Identify which cell holds the provided text, then report its [x, y] central coordinate. 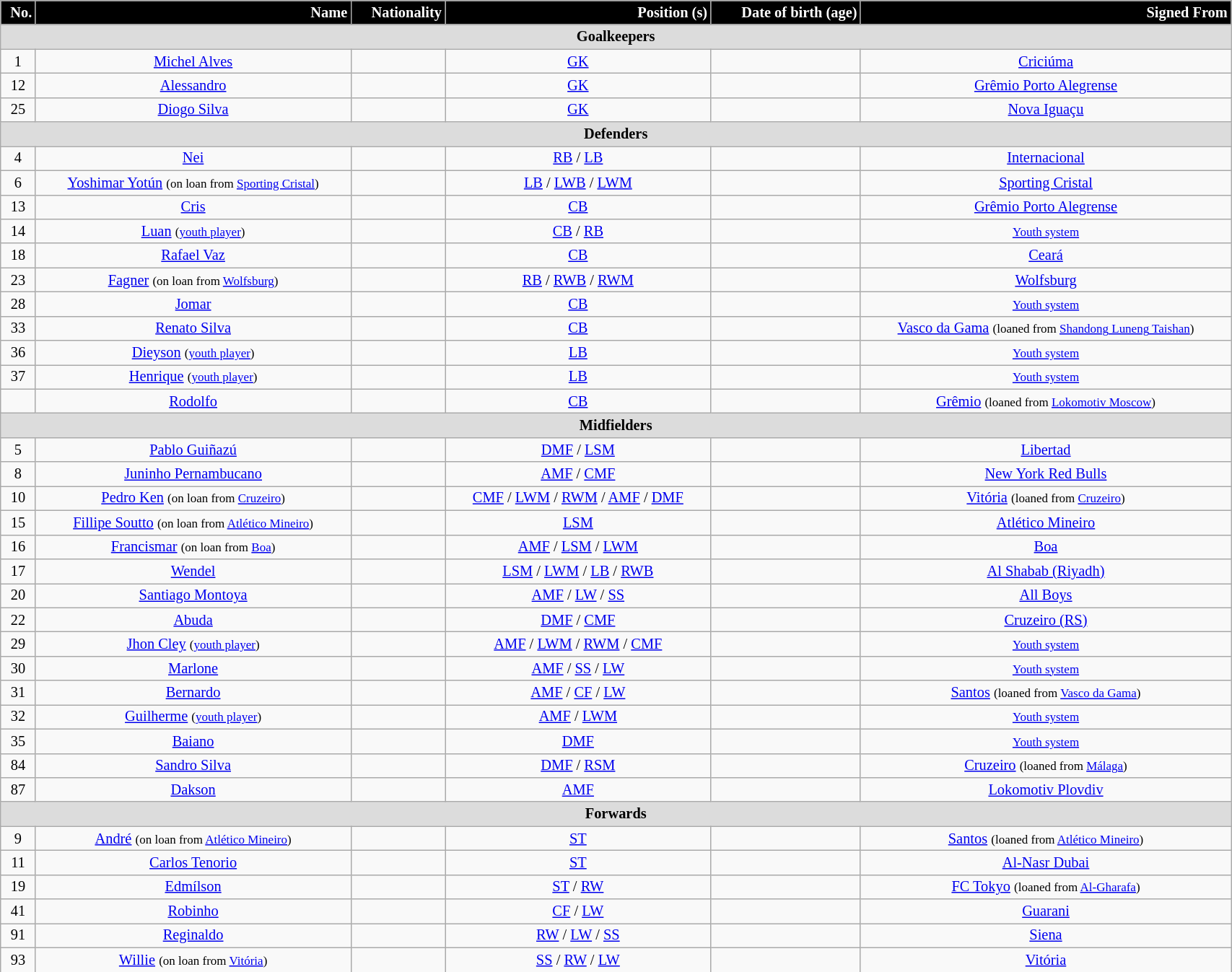
Midfielders [616, 425]
AMF / LWM / RWM / CMF [578, 644]
CB / RB [578, 231]
Edmílson [193, 887]
30 [18, 668]
Diogo Silva [193, 110]
RB / RWB / RWM [578, 280]
91 [18, 935]
DMF / RSM [578, 766]
19 [18, 887]
18 [18, 255]
Francismar (on loan from Boa) [193, 547]
Vitória [1045, 960]
Defenders [616, 134]
1 [18, 61]
9 [18, 839]
29 [18, 644]
Position (s) [578, 12]
Rafael Vaz [193, 255]
Goalkeepers [616, 37]
Rodolfo [193, 401]
SS / RW / LW [578, 960]
Name [193, 12]
CF / LW [578, 911]
Alessandro [193, 85]
Lokomotiv Plovdiv [1045, 789]
LSM [578, 522]
Al Shabab (Riyadh) [1045, 571]
Henrique (youth player) [193, 377]
Al-Nasr Dubai [1045, 862]
Dakson [193, 789]
14 [18, 231]
Criciúma [1045, 61]
Sandro Silva [193, 766]
35 [18, 741]
Internacional [1045, 158]
Jomar [193, 304]
87 [18, 789]
28 [18, 304]
6 [18, 183]
No. [18, 12]
ST / RW [578, 887]
Nova Iguaçu [1045, 110]
AMF [578, 789]
DMF [578, 741]
22 [18, 620]
André (on loan from Atlético Mineiro) [193, 839]
AMF / CF / LW [578, 693]
84 [18, 766]
LB / LWB / LWM [578, 183]
Baiano [193, 741]
Santiago Montoya [193, 595]
Wolfsburg [1045, 280]
Vitória (loaned from Cruzeiro) [1045, 498]
Robinho [193, 911]
Michel Alves [193, 61]
Grêmio (loaned from Lokomotiv Moscow) [1045, 401]
FC Tokyo (loaned from Al-Gharafa) [1045, 887]
Nei [193, 158]
10 [18, 498]
Fillipe Soutto (on loan from Atlético Mineiro) [193, 522]
31 [18, 693]
Wendel [193, 571]
16 [18, 547]
Vasco da Gama (loaned from Shandong Luneng Taishan) [1045, 328]
DMF / CMF [578, 620]
DMF / LSM [578, 450]
Cruzeiro (RS) [1045, 620]
Fagner (on loan from Wolfsburg) [193, 280]
Cris [193, 207]
Atlético Mineiro [1045, 522]
Abuda [193, 620]
Yoshimar Yotún (on loan from Sporting Cristal) [193, 183]
Guarani [1045, 911]
Pablo Guiñazú [193, 450]
Willie (on loan from Vitória) [193, 960]
Santos (loaned from Vasco da Gama) [1045, 693]
4 [18, 158]
AMF / LSM / LWM [578, 547]
Ceará [1045, 255]
Carlos Tenorio [193, 862]
5 [18, 450]
New York Red Bulls [1045, 474]
41 [18, 911]
RB / LB [578, 158]
93 [18, 960]
Marlone [193, 668]
25 [18, 110]
RW / LW / SS [578, 935]
8 [18, 474]
Jhon Cley (youth player) [193, 644]
Renato Silva [193, 328]
23 [18, 280]
Luan (youth player) [193, 231]
12 [18, 85]
33 [18, 328]
Siena [1045, 935]
Cruzeiro (loaned from Málaga) [1045, 766]
11 [18, 862]
Nationality [398, 12]
Date of birth (age) [785, 12]
13 [18, 207]
CMF / LWM / RWM / AMF / DMF [578, 498]
Pedro Ken (on loan from Cruzeiro) [193, 498]
AMF / SS / LW [578, 668]
AMF / LW / SS [578, 595]
32 [18, 717]
All Boys [1045, 595]
17 [18, 571]
Reginaldo [193, 935]
Dieyson (youth player) [193, 353]
Signed From [1045, 12]
Juninho Pernambucano [193, 474]
Guilherme (youth player) [193, 717]
Bernardo [193, 693]
36 [18, 353]
Forwards [616, 814]
AMF / LWM [578, 717]
Sporting Cristal [1045, 183]
LSM / LWM / LB / RWB [578, 571]
Boa [1045, 547]
AMF / CMF [578, 474]
20 [18, 595]
37 [18, 377]
Santos (loaned from Atlético Mineiro) [1045, 839]
Libertad [1045, 450]
15 [18, 522]
